Detect which cell encompasses the target text, then output its [x, y] center coordinate. 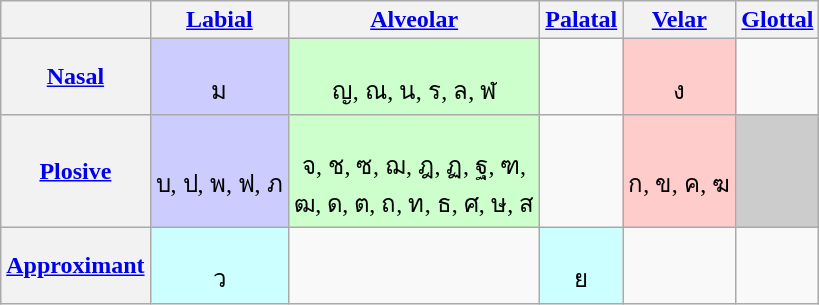
จ, ช, ซ, ฌ, ฎ, ฏ, ฐ, ฑ,ฒ, ด, ต, ถ, ท, ธ, ศ, ษ, ส [414, 170]
Velar [680, 20]
ย [582, 265]
Labial [220, 20]
ก, ข, ค, ฆ [680, 170]
ง [680, 77]
Plosive [76, 170]
Nasal [76, 77]
ว [220, 265]
Palatal [582, 20]
Approximant [76, 265]
Glottal [778, 20]
ญ, ณ, น, ร, ล, ฬ [414, 77]
Alveolar [414, 20]
บ, ป, พ, ฟ, ภ [220, 170]
ม [220, 77]
